Capture the cell that displays the provided text and extract its (X, Y) central coordinate. 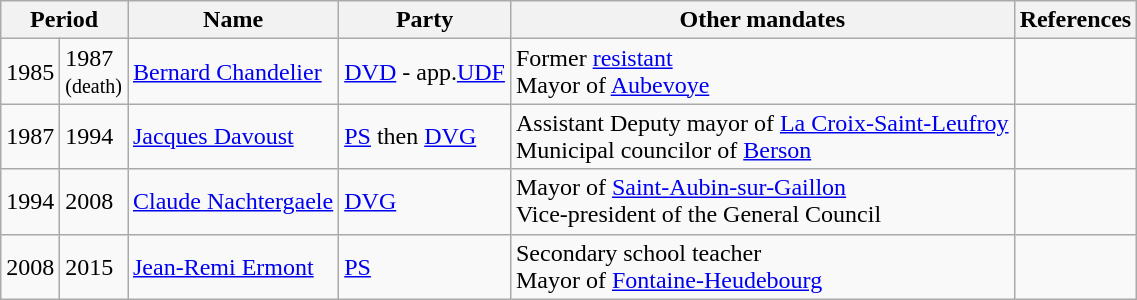
Party (425, 20)
References (1076, 20)
Other mandates (762, 20)
PS (425, 266)
1987(death) (94, 72)
Former resistantMayor of Aubevoye (762, 72)
Assistant Deputy mayor of La Croix-Saint-LeufroyMunicipal councilor of Berson (762, 136)
Mayor of Saint-Aubin-sur-GaillonVice-president of the General Council (762, 202)
Jacques Davoust (234, 136)
2015 (94, 266)
Bernard Chandelier (234, 72)
DVD - app.UDF (425, 72)
Jean-Remi Ermont (234, 266)
Period (64, 20)
Claude Nachtergaele (234, 202)
Name (234, 20)
PS then DVG (425, 136)
Secondary school teacherMayor of Fontaine-Heudebourg (762, 266)
1987 (30, 136)
DVG (425, 202)
1985 (30, 72)
